Locate the cell with the specified text and output its [X, Y] center coordinate. 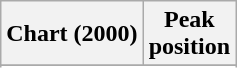
Peakposition [189, 34]
Chart (2000) [72, 34]
